Scan for the cell matching the given text and deliver its (X, Y) coordinate at center. 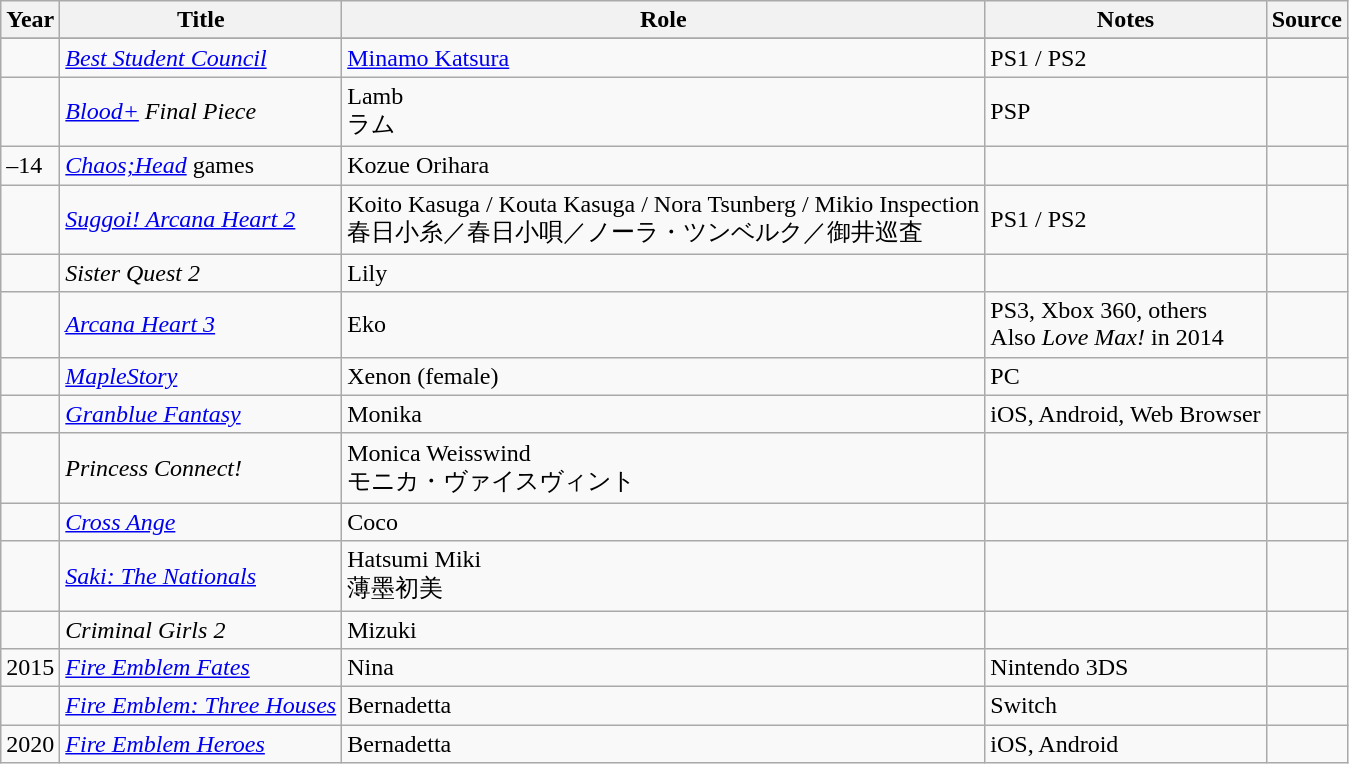
Monica Weisswindモニカ・ヴァイスヴィント (664, 468)
Year (30, 20)
Minamo Katsura (664, 58)
Kozue Orihara (664, 165)
Chaos;Head games (201, 165)
2015 (30, 668)
Lambラム (664, 112)
Sister Quest 2 (201, 273)
Hatsumi Miki薄墨初美 (664, 576)
iOS, Android, Web Browser (1126, 414)
Criminal Girls 2 (201, 629)
Nina (664, 668)
–14 (30, 165)
Fire Emblem Heroes (201, 744)
iOS, Android (1126, 744)
Princess Connect! (201, 468)
Notes (1126, 20)
PC (1126, 376)
Title (201, 20)
Xenon (female) (664, 376)
Monika (664, 414)
MapleStory (201, 376)
Switch (1126, 706)
PS3, Xbox 360, othersAlso Love Max! in 2014 (1126, 324)
Nintendo 3DS (1126, 668)
Saki: The Nationals (201, 576)
Lily (664, 273)
Suggoi! Arcana Heart 2 (201, 219)
2020 (30, 744)
Best Student Council (201, 58)
Role (664, 20)
Granblue Fantasy (201, 414)
Eko (664, 324)
Source (1306, 20)
Cross Ange (201, 522)
Mizuki (664, 629)
Blood+ Final Piece (201, 112)
Fire Emblem: Three Houses (201, 706)
Fire Emblem Fates (201, 668)
Arcana Heart 3 (201, 324)
PSP (1126, 112)
Koito Kasuga / Kouta Kasuga / Nora Tsunberg / Mikio Inspection春日小糸／春日小唄／ノーラ・ツンベルク／御井巡査 (664, 219)
Coco (664, 522)
